Search for the cell housing the specified text and yield its [x, y] center coordinate. 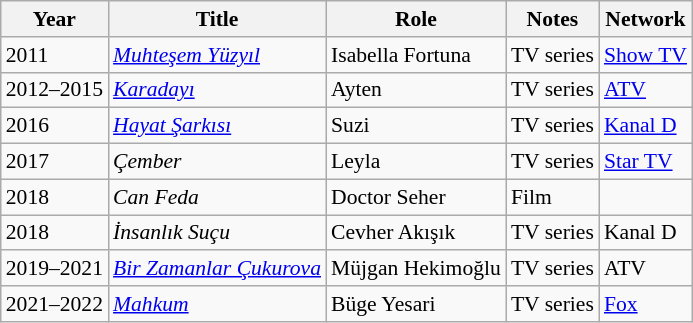
Muhteşem Yüzyıl [217, 55]
Star TV [646, 162]
Müjgan Hekimoğlu [416, 269]
Doctor Seher [416, 197]
Cevher Akışık [416, 233]
Ayten [416, 90]
Karadayı [217, 90]
Title [217, 19]
Hayat Şarkısı [217, 126]
Çember [217, 162]
2016 [54, 126]
Network [646, 19]
2019–2021 [54, 269]
Year [54, 19]
Show TV [646, 55]
2011 [54, 55]
2012–2015 [54, 90]
Fox [646, 304]
Role [416, 19]
Mahkum [217, 304]
Can Feda [217, 197]
Film [552, 197]
Suzi [416, 126]
Leyla [416, 162]
Bir Zamanlar Çukurova [217, 269]
İnsanlık Suçu [217, 233]
Büge Yesari [416, 304]
2021–2022 [54, 304]
Notes [552, 19]
2017 [54, 162]
Isabella Fortuna [416, 55]
